Provide the (x, y) coordinate of the cell's center where the given text is located.  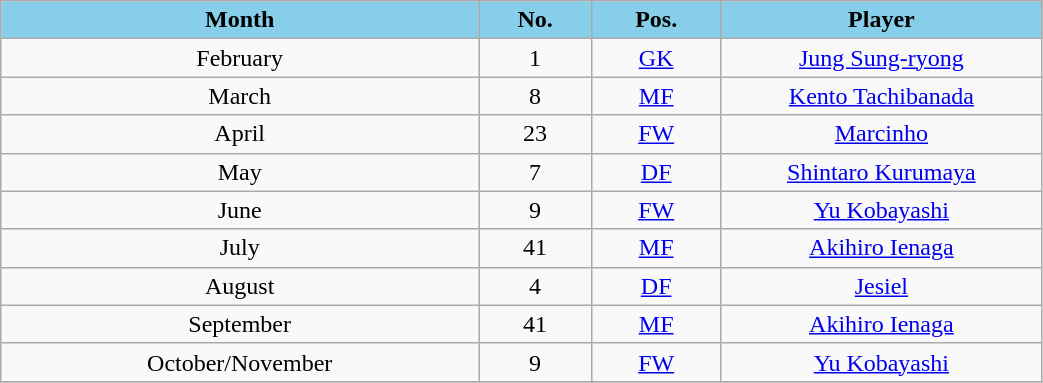
23 (536, 134)
Kento Tachibanada (882, 96)
Jesiel (882, 286)
June (240, 210)
Marcinho (882, 134)
GK (656, 58)
May (240, 172)
March (240, 96)
Month (240, 20)
September (240, 324)
8 (536, 96)
August (240, 286)
1 (536, 58)
7 (536, 172)
February (240, 58)
Player (882, 20)
October/November (240, 362)
No. (536, 20)
Shintaro Kurumaya (882, 172)
4 (536, 286)
April (240, 134)
Pos. (656, 20)
Jung Sung-ryong (882, 58)
July (240, 248)
